Return [x, y] of the center of cell containing provided text 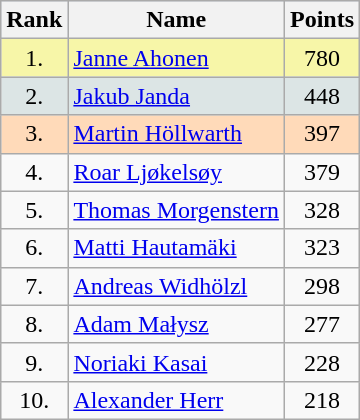
277 [322, 324]
323 [322, 248]
Matti Hautamäki [176, 248]
Andreas Widhölzl [176, 286]
328 [322, 210]
379 [322, 172]
780 [322, 58]
9. [34, 362]
Thomas Morgenstern [176, 210]
3. [34, 134]
228 [322, 362]
Jakub Janda [176, 96]
Noriaki Kasai [176, 362]
6. [34, 248]
5. [34, 210]
298 [322, 286]
Adam Małysz [176, 324]
Martin Höllwarth [176, 134]
8. [34, 324]
10. [34, 400]
7. [34, 286]
Roar Ljøkelsøy [176, 172]
397 [322, 134]
Name [176, 20]
448 [322, 96]
1. [34, 58]
4. [34, 172]
Rank [34, 20]
Alexander Herr [176, 400]
Janne Ahonen [176, 58]
2. [34, 96]
Points [322, 20]
218 [322, 400]
